Pinpoint the cell where the given text exists, returning its (X, Y) midpoint coordinate. 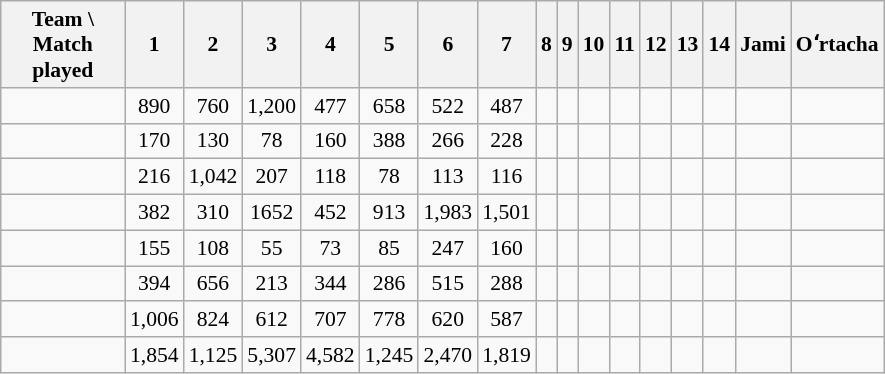
6 (448, 44)
247 (448, 248)
1,245 (390, 355)
14 (719, 44)
487 (506, 106)
394 (154, 284)
1,819 (506, 355)
587 (506, 320)
890 (154, 106)
Team \ Match played (63, 44)
155 (154, 248)
477 (330, 106)
824 (214, 320)
656 (214, 284)
228 (506, 141)
1,006 (154, 320)
11 (624, 44)
13 (688, 44)
522 (448, 106)
344 (330, 284)
85 (390, 248)
5,307 (272, 355)
778 (390, 320)
3 (272, 44)
73 (330, 248)
216 (154, 177)
213 (272, 284)
55 (272, 248)
2,470 (448, 355)
266 (448, 141)
4,582 (330, 355)
658 (390, 106)
108 (214, 248)
130 (214, 141)
1 (154, 44)
9 (568, 44)
1,501 (506, 213)
12 (656, 44)
310 (214, 213)
913 (390, 213)
8 (546, 44)
1,854 (154, 355)
382 (154, 213)
4 (330, 44)
286 (390, 284)
612 (272, 320)
388 (390, 141)
116 (506, 177)
170 (154, 141)
515 (448, 284)
1,042 (214, 177)
1652 (272, 213)
Jami (763, 44)
707 (330, 320)
620 (448, 320)
1,125 (214, 355)
Oʻrtacha (838, 44)
1,200 (272, 106)
452 (330, 213)
760 (214, 106)
5 (390, 44)
118 (330, 177)
2 (214, 44)
113 (448, 177)
288 (506, 284)
1,983 (448, 213)
10 (594, 44)
207 (272, 177)
7 (506, 44)
